Search for the cell housing the specified text and yield its (X, Y) center coordinate. 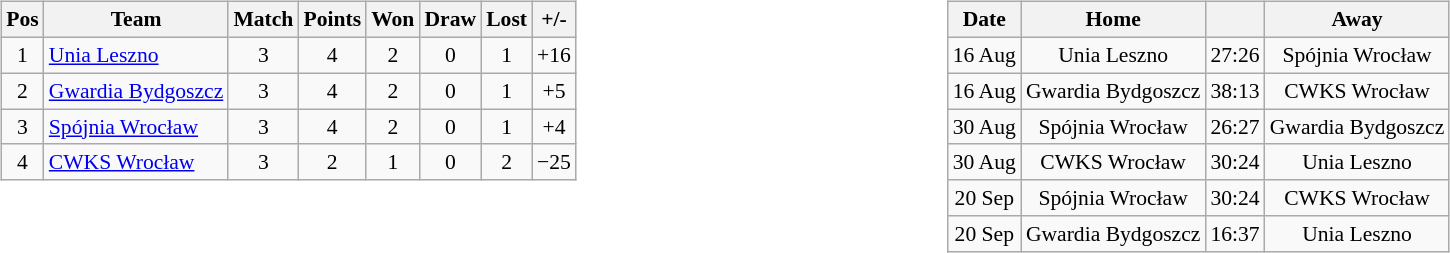
Won (392, 20)
16:37 (1234, 234)
Points (332, 20)
+4 (554, 127)
Lost (506, 20)
+16 (554, 55)
Date (984, 20)
+/- (554, 20)
Draw (450, 20)
38:13 (1234, 91)
Team (136, 20)
26:27 (1234, 127)
Match (263, 20)
27:26 (1234, 55)
−25 (554, 162)
+5 (554, 91)
Pos (22, 20)
Home (1114, 20)
Away (1358, 20)
